From the cell containing the given text, extract its center point as (x, y) coordinate. 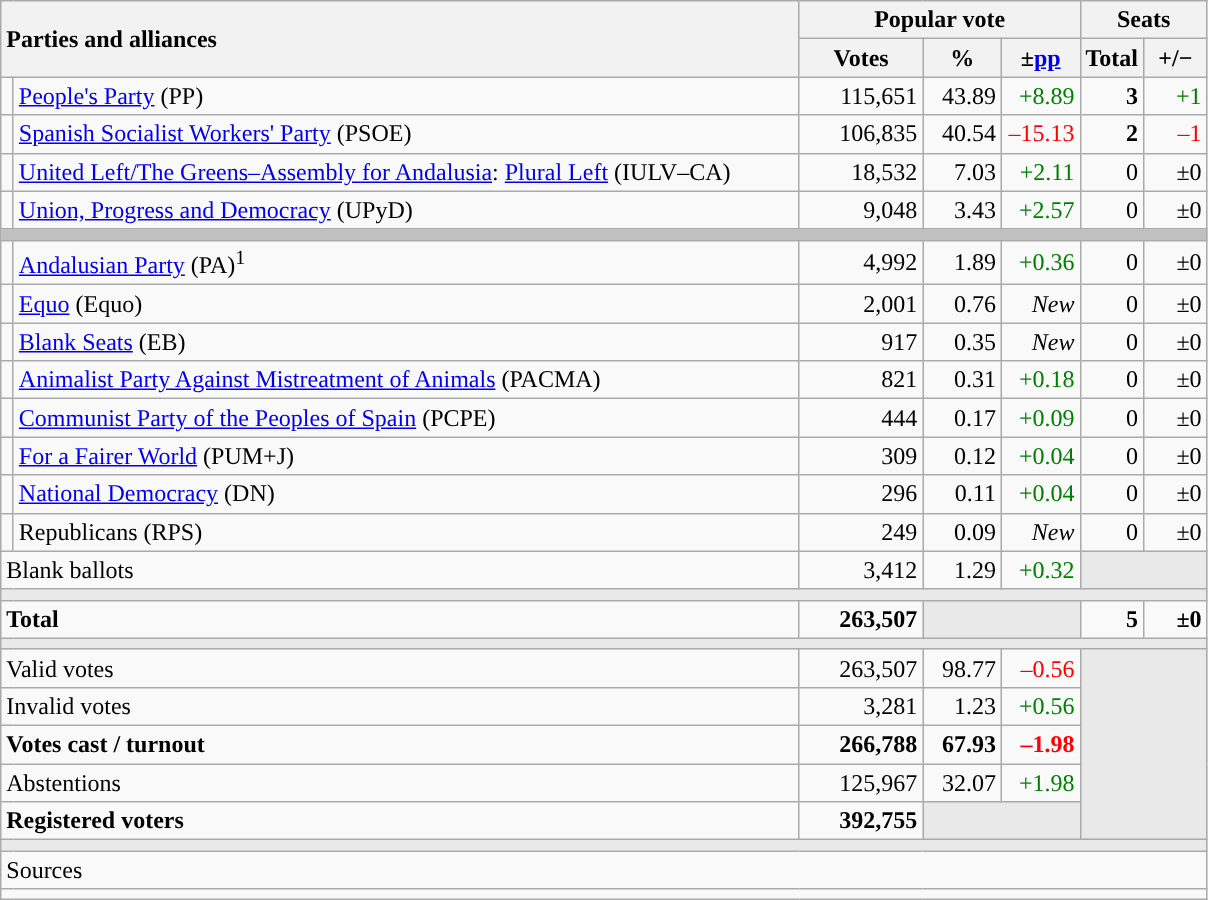
Sources (604, 870)
40.54 (962, 134)
125,967 (861, 783)
Equo (Equo) (406, 304)
+8.89 (1040, 96)
Popular vote (940, 20)
67.93 (962, 745)
±pp (1040, 58)
106,835 (861, 134)
917 (861, 342)
7.03 (962, 172)
Registered voters (400, 821)
1.89 (962, 262)
115,651 (861, 96)
0.11 (962, 494)
Blank ballots (400, 570)
+0.32 (1040, 570)
Andalusian Party (PA)1 (406, 262)
Abstentions (400, 783)
+1.98 (1040, 783)
–1 (1176, 134)
–0.56 (1040, 668)
392,755 (861, 821)
32.07 (962, 783)
2 (1112, 134)
296 (861, 494)
43.89 (962, 96)
Seats (1144, 20)
Animalist Party Against Mistreatment of Animals (PACMA) (406, 380)
2,001 (861, 304)
Spanish Socialist Workers' Party (PSOE) (406, 134)
–1.98 (1040, 745)
1.23 (962, 706)
Votes cast / turnout (400, 745)
Parties and alliances (400, 39)
0.17 (962, 418)
% (962, 58)
0.76 (962, 304)
249 (861, 532)
309 (861, 456)
+/− (1176, 58)
For a Fairer World (PUM+J) (406, 456)
3 (1112, 96)
444 (861, 418)
+0.36 (1040, 262)
0.09 (962, 532)
National Democracy (DN) (406, 494)
Communist Party of the Peoples of Spain (PCPE) (406, 418)
98.77 (962, 668)
18,532 (861, 172)
Invalid votes (400, 706)
0.12 (962, 456)
821 (861, 380)
1.29 (962, 570)
+1 (1176, 96)
4,992 (861, 262)
0.31 (962, 380)
3,281 (861, 706)
266,788 (861, 745)
+0.18 (1040, 380)
–15.13 (1040, 134)
0.35 (962, 342)
Valid votes (400, 668)
Union, Progress and Democracy (UPyD) (406, 210)
+2.11 (1040, 172)
+2.57 (1040, 210)
5 (1112, 619)
9,048 (861, 210)
Blank Seats (EB) (406, 342)
+0.09 (1040, 418)
3,412 (861, 570)
United Left/The Greens–Assembly for Andalusia: Plural Left (IULV–CA) (406, 172)
Republicans (RPS) (406, 532)
Votes (861, 58)
3.43 (962, 210)
People's Party (PP) (406, 96)
+0.56 (1040, 706)
